Locate the cell with the specified text and output its (X, Y) center coordinate. 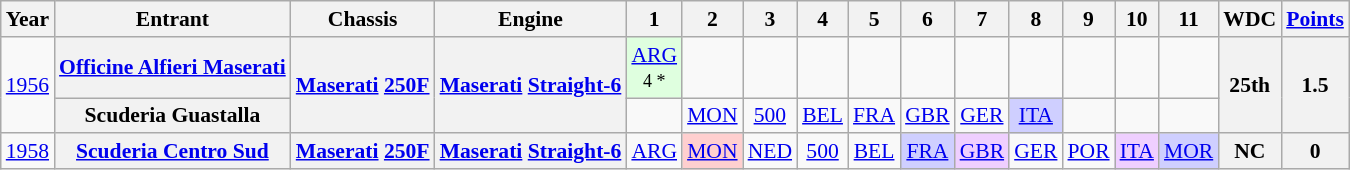
1958 (28, 152)
4 (822, 19)
25th (1250, 86)
3 (770, 19)
11 (1188, 19)
WDC (1250, 19)
POR (1088, 152)
2 (712, 19)
Officine Alfieri Maserati (172, 68)
Year (28, 19)
Scuderia Centro Sud (172, 152)
ARG4 * (654, 68)
6 (928, 19)
8 (1036, 19)
5 (874, 19)
Engine (531, 19)
MOR (1188, 152)
1956 (28, 86)
NC (1250, 152)
Entrant (172, 19)
9 (1088, 19)
Chassis (363, 19)
7 (982, 19)
1 (654, 19)
Points (1315, 19)
NED (770, 152)
Scuderia Guastalla (172, 116)
10 (1137, 19)
ARG (654, 152)
0 (1315, 152)
1.5 (1315, 86)
